Return the (x, y) coordinate for the center point of the cell that contains the specified text.  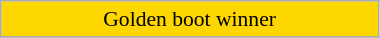
Golden boot winner (190, 19)
